Output the (X, Y) coordinate of the center of the cell containing the given text.  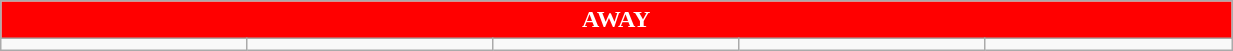
AWAY (616, 20)
